Scan for the cell matching the given text and deliver its (X, Y) coordinate at center. 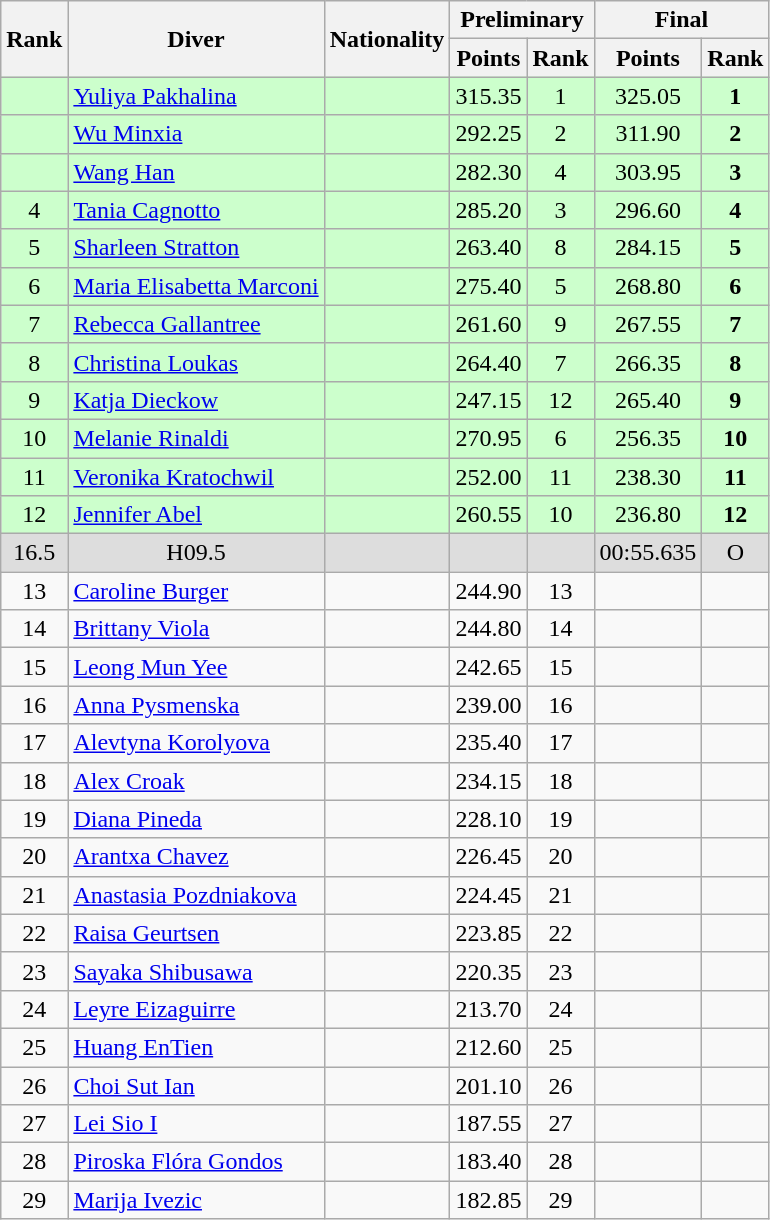
268.80 (648, 286)
325.05 (648, 96)
263.40 (488, 248)
296.60 (648, 210)
266.35 (648, 362)
252.00 (488, 477)
Leong Mun Yee (196, 667)
183.40 (488, 1162)
224.45 (488, 895)
Marija Ivezic (196, 1200)
261.60 (488, 324)
Anastasia Pozdniakova (196, 895)
244.80 (488, 629)
285.20 (488, 210)
Veronika Kratochwil (196, 477)
244.90 (488, 591)
235.40 (488, 743)
O (736, 553)
Wang Han (196, 172)
223.85 (488, 933)
H09.5 (196, 553)
256.35 (648, 438)
Huang EnTien (196, 1047)
Final (682, 20)
Leyre Eizaguirre (196, 1009)
Choi Sut Ian (196, 1085)
Piroska Flóra Gondos (196, 1162)
Preliminary (522, 20)
292.25 (488, 134)
Caroline Burger (196, 591)
187.55 (488, 1124)
238.30 (648, 477)
Tania Cagnotto (196, 210)
265.40 (648, 400)
270.95 (488, 438)
Katja Dieckow (196, 400)
Christina Loukas (196, 362)
242.65 (488, 667)
Diana Pineda (196, 819)
201.10 (488, 1085)
Sharleen Stratton (196, 248)
284.15 (648, 248)
234.15 (488, 781)
239.00 (488, 705)
213.70 (488, 1009)
Diver (196, 39)
228.10 (488, 819)
00:55.635 (648, 553)
236.80 (648, 515)
Nationality (387, 39)
Melanie Rinaldi (196, 438)
226.45 (488, 857)
315.35 (488, 96)
Arantxa Chavez (196, 857)
267.55 (648, 324)
Alevtyna Korolyova (196, 743)
Yuliya Pakhalina (196, 96)
Raisa Geurtsen (196, 933)
220.35 (488, 971)
311.90 (648, 134)
Maria Elisabetta Marconi (196, 286)
247.15 (488, 400)
Alex Croak (196, 781)
Sayaka Shibusawa (196, 971)
Wu Minxia (196, 134)
16.5 (34, 553)
282.30 (488, 172)
275.40 (488, 286)
260.55 (488, 515)
303.95 (648, 172)
Rebecca Gallantree (196, 324)
182.85 (488, 1200)
Jennifer Abel (196, 515)
Brittany Viola (196, 629)
Lei Sio I (196, 1124)
212.60 (488, 1047)
Anna Pysmenska (196, 705)
264.40 (488, 362)
